Determine the (x, y) coordinate at the center of the cell enclosing the given text.  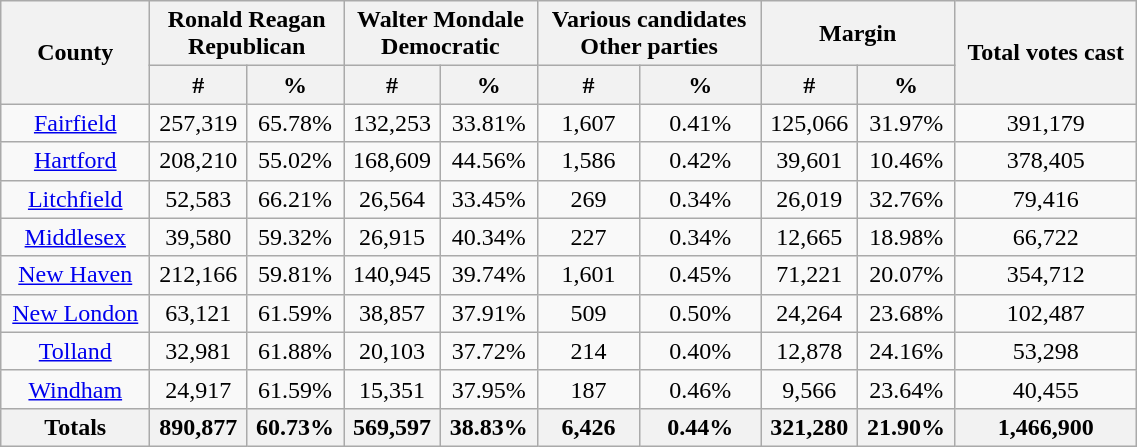
509 (588, 313)
6,426 (588, 427)
37.91% (488, 313)
55.02% (296, 161)
33.45% (488, 199)
65.78% (296, 123)
31.97% (906, 123)
Total votes cast (1046, 52)
23.64% (906, 389)
20.07% (906, 275)
32,981 (198, 351)
12,878 (810, 351)
132,253 (392, 123)
227 (588, 237)
39.74% (488, 275)
0.46% (700, 389)
33.81% (488, 123)
59.32% (296, 237)
212,166 (198, 275)
39,601 (810, 161)
378,405 (1046, 161)
Walter MondaleDemocratic (441, 34)
Margin (858, 34)
890,877 (198, 427)
21.90% (906, 427)
18.98% (906, 237)
26,564 (392, 199)
61.88% (296, 351)
1,607 (588, 123)
Ronald ReaganRepublican (247, 34)
Windham (76, 389)
63,121 (198, 313)
12,665 (810, 237)
66.21% (296, 199)
10.46% (906, 161)
Fairfield (76, 123)
38.83% (488, 427)
37.72% (488, 351)
569,597 (392, 427)
32.76% (906, 199)
269 (588, 199)
40,455 (1046, 389)
1,601 (588, 275)
15,351 (392, 389)
0.45% (700, 275)
1,466,900 (1046, 427)
24,264 (810, 313)
0.41% (700, 123)
0.50% (700, 313)
71,221 (810, 275)
168,609 (392, 161)
125,066 (810, 123)
26,915 (392, 237)
0.44% (700, 427)
0.40% (700, 351)
53,298 (1046, 351)
Litchfield (76, 199)
Hartford (76, 161)
66,722 (1046, 237)
39,580 (198, 237)
County (76, 52)
102,487 (1046, 313)
187 (588, 389)
Totals (76, 427)
24.16% (906, 351)
391,179 (1046, 123)
59.81% (296, 275)
1,586 (588, 161)
New London (76, 313)
44.56% (488, 161)
New Haven (76, 275)
23.68% (906, 313)
321,280 (810, 427)
208,210 (198, 161)
140,945 (392, 275)
Various candidatesOther parties (649, 34)
257,319 (198, 123)
40.34% (488, 237)
60.73% (296, 427)
354,712 (1046, 275)
26,019 (810, 199)
Tolland (76, 351)
79,416 (1046, 199)
24,917 (198, 389)
37.95% (488, 389)
38,857 (392, 313)
20,103 (392, 351)
Middlesex (76, 237)
9,566 (810, 389)
214 (588, 351)
52,583 (198, 199)
0.42% (700, 161)
